Search for the cell housing the specified text and yield its [X, Y] center coordinate. 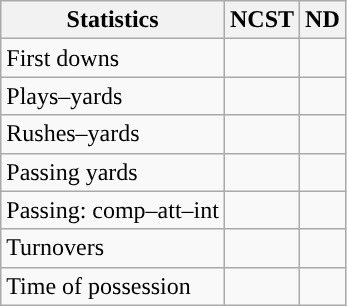
First downs [113, 58]
Passing: comp–att–int [113, 210]
Passing yards [113, 172]
NCST [262, 20]
Statistics [113, 20]
ND [323, 20]
Time of possession [113, 286]
Turnovers [113, 248]
Rushes–yards [113, 134]
Plays–yards [113, 96]
